Output the [x, y] coordinate of the center of the cell containing the given text.  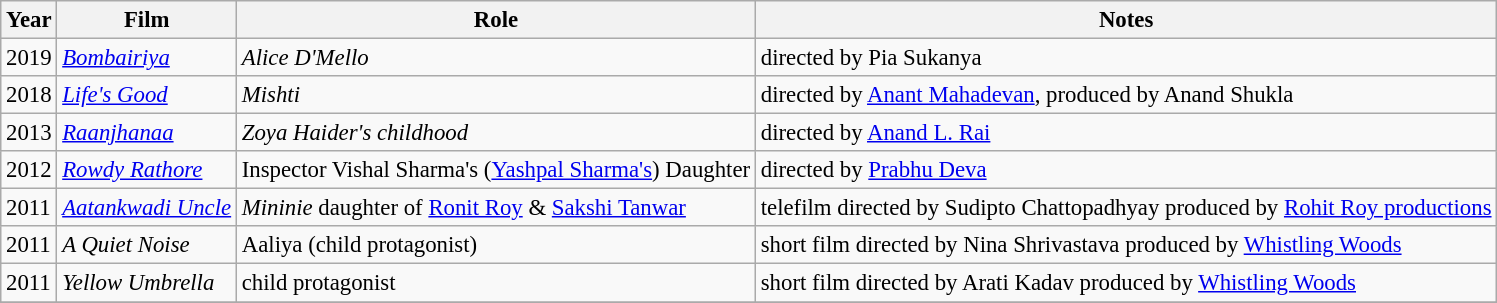
Notes [1126, 20]
short film directed by Arati Kadav produced by Whistling Woods [1126, 283]
Zoya Haider's childhood [496, 133]
short film directed by Nina Shrivastava produced by Whistling Woods [1126, 245]
Rowdy Rathore [147, 170]
Raanjhanaa [147, 133]
directed by Pia Sukanya [1126, 58]
Mishti [496, 95]
child protagonist [496, 283]
directed by Anant Mahadevan, produced by Anand Shukla [1126, 95]
2018 [29, 95]
Role [496, 20]
A Quiet Noise [147, 245]
2012 [29, 170]
Life's Good [147, 95]
directed by Anand L. Rai [1126, 133]
telefilm directed by Sudipto Chattopadhyay produced by Rohit Roy productions [1126, 208]
Inspector Vishal Sharma's (Yashpal Sharma's) Daughter [496, 170]
Aaliya (child protagonist) [496, 245]
Bombairiya [147, 58]
Mininie daughter of Ronit Roy & Sakshi Tanwar [496, 208]
Alice D'Mello [496, 58]
directed by Prabhu Deva [1126, 170]
Aatankwadi Uncle [147, 208]
2019 [29, 58]
Film [147, 20]
2013 [29, 133]
Year [29, 20]
Yellow Umbrella [147, 283]
